Identify which cell holds the provided text, then report its (X, Y) central coordinate. 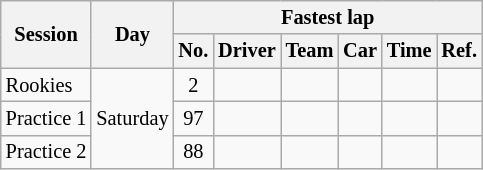
2 (194, 85)
Fastest lap (328, 17)
97 (194, 118)
Session (46, 34)
Time (410, 51)
No. (194, 51)
Car (360, 51)
Ref. (458, 51)
Practice 1 (46, 118)
Driver (246, 51)
Practice 2 (46, 152)
Saturday (132, 118)
Rookies (46, 85)
Team (310, 51)
88 (194, 152)
Day (132, 34)
